Find where the given text appears and provide that cell's center as [X, Y] coordinate. 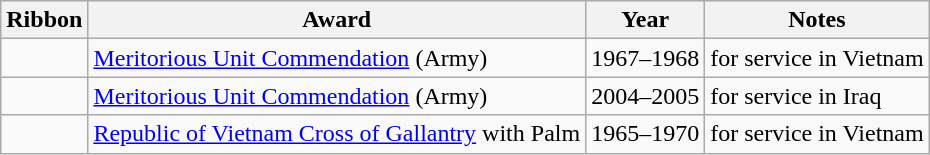
Award [337, 20]
Republic of Vietnam Cross of Gallantry with Palm [337, 134]
1965–1970 [646, 134]
Ribbon [44, 20]
1967–1968 [646, 58]
Notes [817, 20]
Year [646, 20]
2004–2005 [646, 96]
for service in Iraq [817, 96]
